For the text-containing cell, return its midpoint in [X, Y] coordinate format. 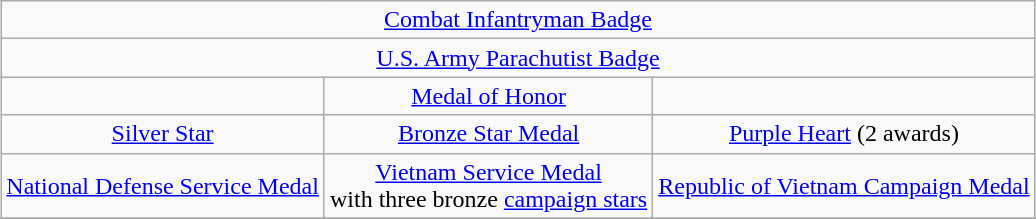
National Defense Service Medal [163, 186]
Bronze Star Medal [488, 134]
Combat Infantryman Badge [518, 20]
Republic of Vietnam Campaign Medal [844, 186]
Purple Heart (2 awards) [844, 134]
Medal of Honor [488, 96]
Silver Star [163, 134]
U.S. Army Parachutist Badge [518, 58]
Vietnam Service Medalwith three bronze campaign stars [488, 186]
